Determine the (X, Y) coordinate at the center of the cell enclosing the given text.  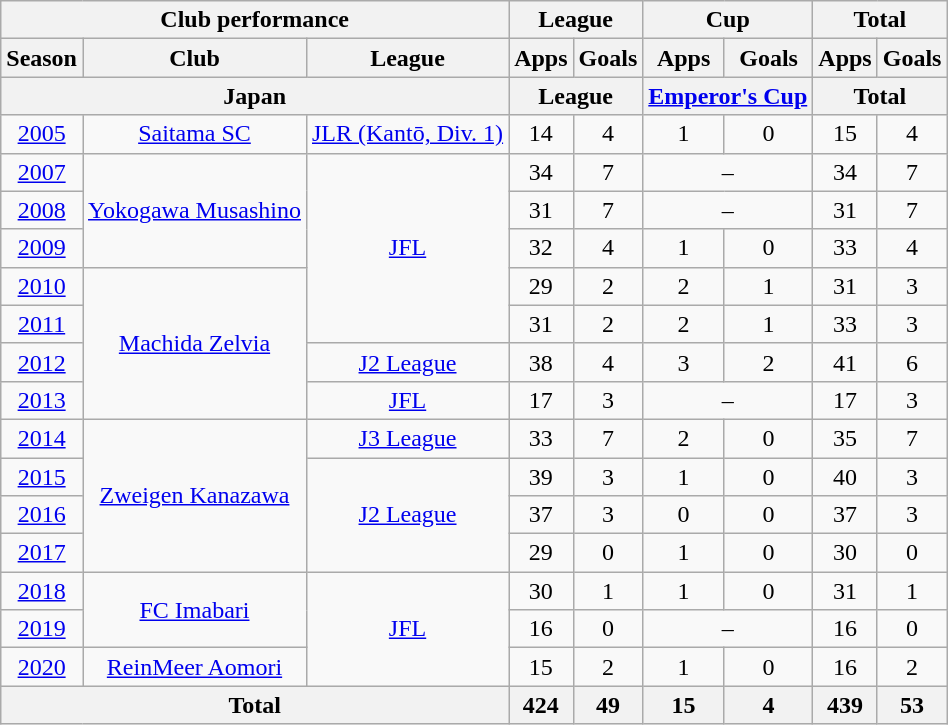
Club (194, 58)
424 (541, 705)
2005 (42, 134)
ReinMeer Aomori (194, 667)
Saitama SC (194, 134)
Club performance (255, 20)
Emperor's Cup (728, 96)
Cup (728, 20)
2008 (42, 210)
2009 (42, 248)
Japan (255, 96)
2016 (42, 515)
Zweigen Kanazawa (194, 495)
Season (42, 58)
2011 (42, 324)
2014 (42, 438)
41 (845, 362)
32 (541, 248)
2012 (42, 362)
2010 (42, 286)
Yokogawa Musashino (194, 210)
40 (845, 477)
2019 (42, 629)
2015 (42, 477)
FC Imabari (194, 610)
2018 (42, 591)
35 (845, 438)
2007 (42, 172)
JLR (Kantō, Div. 1) (407, 134)
53 (912, 705)
439 (845, 705)
2013 (42, 400)
49 (608, 705)
2017 (42, 553)
14 (541, 134)
J3 League (407, 438)
38 (541, 362)
39 (541, 477)
Machida Zelvia (194, 343)
6 (912, 362)
2020 (42, 667)
